Identify which cell holds the provided text, then report its (X, Y) central coordinate. 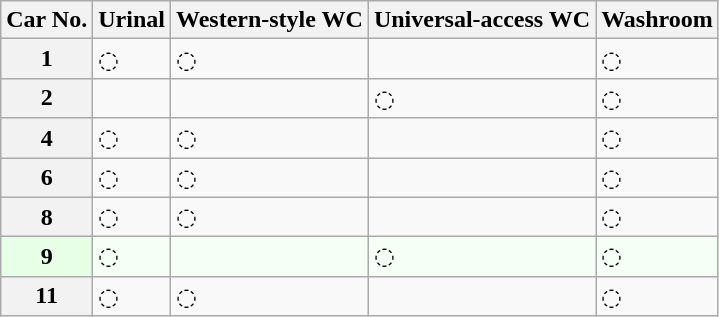
Urinal (132, 20)
Western-style WC (269, 20)
11 (47, 296)
9 (47, 257)
1 (47, 59)
2 (47, 98)
4 (47, 138)
6 (47, 178)
8 (47, 217)
Car No. (47, 20)
Washroom (658, 20)
Universal-access WC (482, 20)
